Return the [X, Y] coordinate for the center point of the cell that contains the specified text.  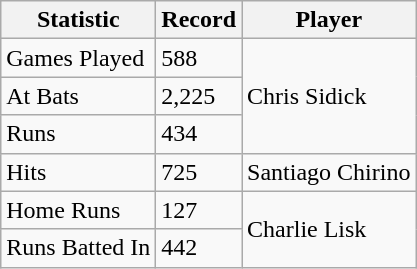
Home Runs [78, 210]
Games Played [78, 58]
Statistic [78, 20]
Record [199, 20]
588 [199, 58]
Player [329, 20]
Chris Sidick [329, 96]
442 [199, 248]
Runs [78, 134]
Charlie Lisk [329, 229]
725 [199, 172]
Runs Batted In [78, 248]
2,225 [199, 96]
Hits [78, 172]
434 [199, 134]
At Bats [78, 96]
127 [199, 210]
Santiago Chirino [329, 172]
